Determine the (x, y) coordinate at the center of the cell enclosing the given text.  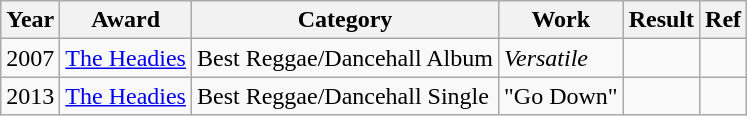
Result (661, 20)
"Go Down" (560, 96)
Versatile (560, 58)
Best Reggae/Dancehall Single (344, 96)
Year (30, 20)
2013 (30, 96)
Work (560, 20)
Award (126, 20)
Best Reggae/Dancehall Album (344, 58)
2007 (30, 58)
Category (344, 20)
Ref (724, 20)
